From the cell containing the given text, extract its center point as [X, Y] coordinate. 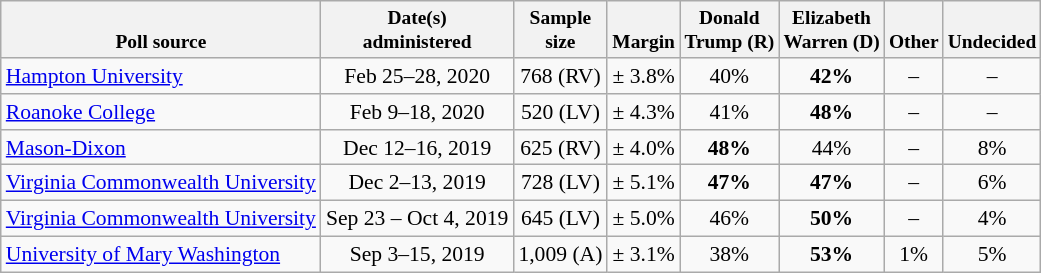
± 4.0% [643, 148]
768 (RV) [560, 76]
40% [730, 76]
8% [992, 148]
625 (RV) [560, 148]
38% [730, 254]
Roanoke College [161, 112]
Dec 12–16, 2019 [417, 148]
1% [914, 254]
University of Mary Washington [161, 254]
Feb 25–28, 2020 [417, 76]
Date(s)administered [417, 30]
Undecided [992, 30]
50% [832, 219]
Sep 3–15, 2019 [417, 254]
44% [832, 148]
645 (LV) [560, 219]
Mason-Dixon [161, 148]
Other [914, 30]
42% [832, 76]
Margin [643, 30]
DonaldTrump (R) [730, 30]
46% [730, 219]
5% [992, 254]
520 (LV) [560, 112]
Feb 9–18, 2020 [417, 112]
ElizabethWarren (D) [832, 30]
1,009 (A) [560, 254]
± 5.1% [643, 183]
4% [992, 219]
Dec 2–13, 2019 [417, 183]
Poll source [161, 30]
53% [832, 254]
Hampton University [161, 76]
± 4.3% [643, 112]
± 3.8% [643, 76]
± 3.1% [643, 254]
41% [730, 112]
728 (LV) [560, 183]
Sep 23 – Oct 4, 2019 [417, 219]
Samplesize [560, 30]
± 5.0% [643, 219]
6% [992, 183]
